Output the [x, y] coordinate of the center of the cell containing the given text.  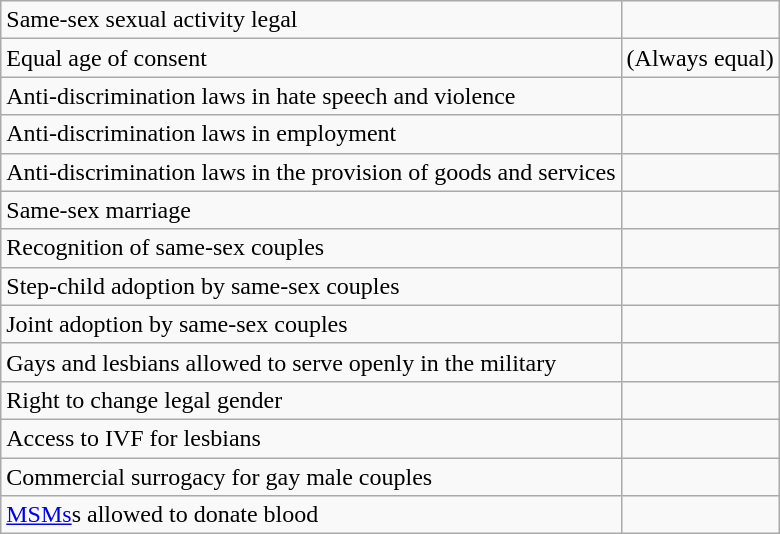
Gays and lesbians allowed to serve openly in the military [311, 362]
Step-child adoption by same-sex couples [311, 286]
Equal age of consent [311, 58]
Anti-discrimination laws in the provision of goods and services [311, 172]
Recognition of same-sex couples [311, 248]
Same-sex marriage [311, 210]
Same-sex sexual activity legal [311, 20]
Anti-discrimination laws in employment [311, 134]
Anti-discrimination laws in hate speech and violence [311, 96]
Joint adoption by same-sex couples [311, 324]
Commercial surrogacy for gay male couples [311, 477]
MSMss allowed to donate blood [311, 515]
Access to IVF for lesbians [311, 438]
(Always equal) [700, 58]
Right to change legal gender [311, 400]
